Provide the [x, y] coordinate of the cell's center where the given text is located.  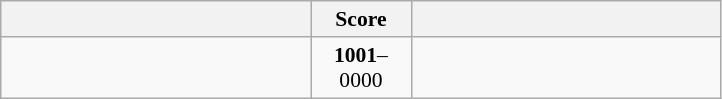
Score [361, 19]
1001–0000 [361, 68]
